Provide the (x, y) coordinate of the cell's center where the given text is located.  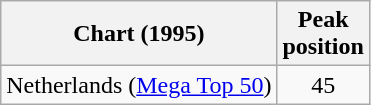
Netherlands (Mega Top 50) (139, 85)
45 (323, 85)
Peakposition (323, 34)
Chart (1995) (139, 34)
